Locate the cell with the specified text and output its (x, y) center coordinate. 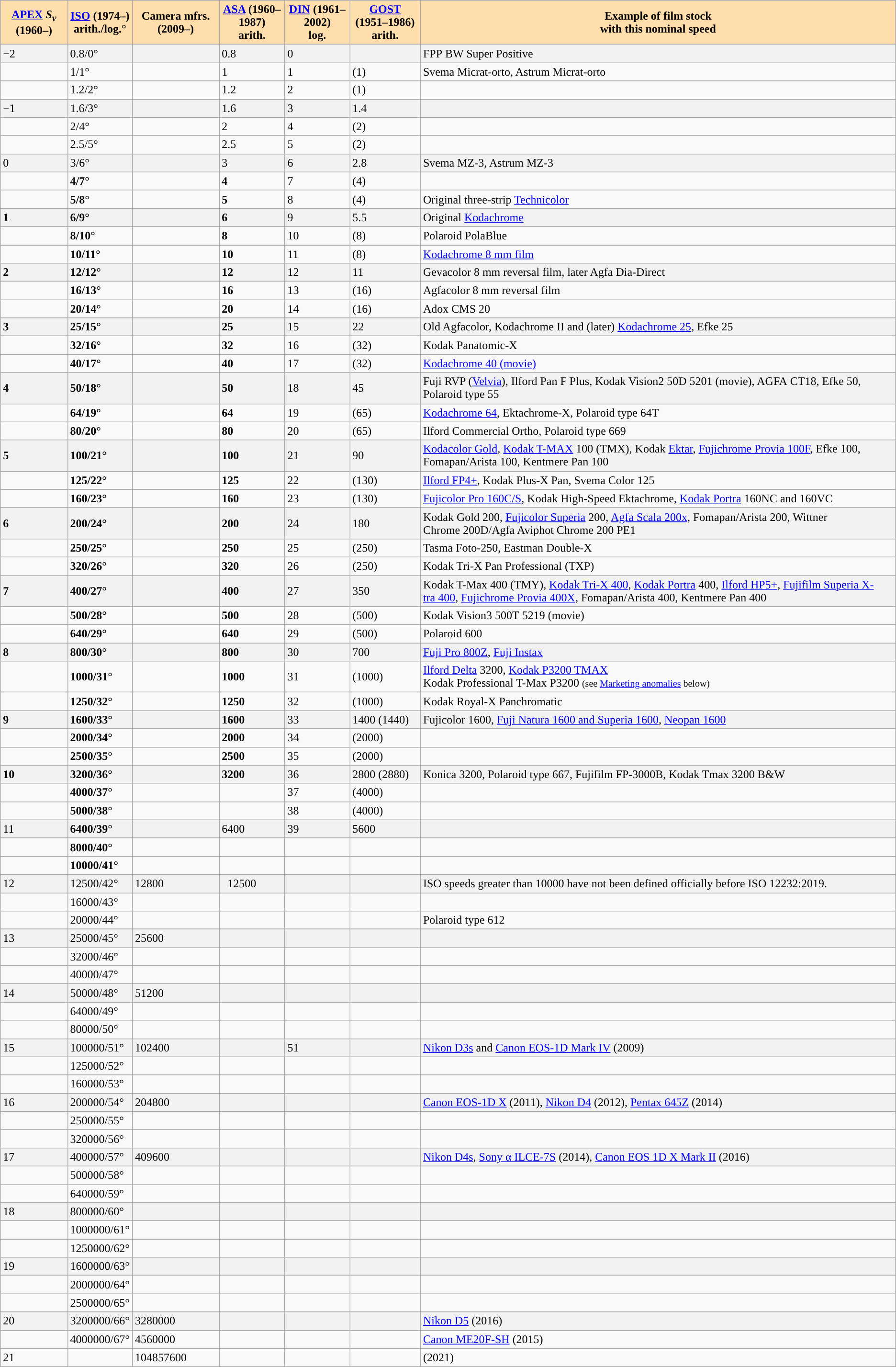
200/24° (100, 523)
100000/51° (100, 1048)
8/10° (100, 236)
25000/45° (100, 938)
250 (252, 548)
Ilford FP4+, Kodak Plus-X Pan, Svema Color 125 (658, 480)
320/26° (100, 566)
3200000/66° (100, 1321)
20000/44° (100, 920)
1.2 (252, 90)
Original Kodachrome (658, 217)
320000/56° (100, 1139)
Svema MZ-3, Astrum MZ-3 (658, 163)
5.5 (385, 217)
160/23° (100, 498)
180 (385, 523)
Ilford Commercial Ortho, Polaroid type 669 (658, 431)
10000/41° (100, 865)
29 (317, 634)
125/22° (100, 480)
36 (317, 774)
30 (317, 652)
80 (252, 431)
64 (252, 413)
Adox CMS 20 (658, 309)
409600 (175, 1157)
40/17° (100, 363)
2000 (252, 738)
2.5/5° (100, 145)
Nikon D3s and Canon EOS-1D Mark IV (2009) (658, 1048)
28 (317, 616)
640 (252, 634)
1.4 (385, 108)
3200/36° (100, 774)
38 (317, 811)
ISO (1974–)arith./log.° (100, 23)
33 (317, 720)
200 (252, 523)
31 (317, 677)
4560000 (175, 1339)
640/29° (100, 634)
Fujicolor 1600, Fuji Natura 1600 and Superia 1600, Neopan 1600 (658, 720)
Canon ME20F-SH (2015) (658, 1339)
1250000/62° (100, 1248)
40 (252, 363)
80000/50° (100, 1029)
320 (252, 566)
700 (385, 652)
640000/59° (100, 1194)
3200 (252, 774)
400000/57° (100, 1157)
Nikon D5 (2016) (658, 1321)
20/14° (100, 309)
500000/58° (100, 1175)
Example of film stockwith this nominal speed (658, 23)
2800 (2880) (385, 774)
Nikon D4s, Sony α ILCE-7S (2014), Canon EOS 1D X Mark II (2016) (658, 1157)
0.8/0° (100, 54)
Kodachrome 40 (movie) (658, 363)
40000/47° (100, 975)
8000/40° (100, 847)
−1 (34, 108)
Agfacolor 8 mm reversal film (658, 291)
24 (317, 523)
APEX Sv (1960–) (34, 23)
Fujicolor Pro 160C/S, Kodak High-Speed Ektachrome, Kodak Portra 160NC and 160VC (658, 498)
2000000/64° (100, 1285)
Kodacolor Gold, Kodak T-MAX 100 (TMX), Kodak Ektar, Fujichrome Provia 100F, Efke 100, Fomapan/Arista 100, Kentmere Pan 100 (658, 456)
1.2/2° (100, 90)
1400 (1440) (385, 720)
1600 (252, 720)
50000/48° (100, 993)
25600 (175, 938)
5000/38° (100, 811)
250000/55° (100, 1120)
32/16° (100, 345)
4/7° (100, 181)
Old Agfacolor, Kodachrome II and (later) Kodachrome 25, Efke 25 (658, 327)
Kodak Gold 200, Fujicolor Superia 200, Agfa Scala 200x, Fomapan/Arista 200, Wittner Chrome 200D/Agfa Aviphot Chrome 200 PE1 (658, 523)
50/18° (100, 388)
GOST (1951–1986)arith. (385, 23)
100/21° (100, 456)
160 (252, 498)
Gevacolor 8 mm reversal film, later Agfa Dia-Direct (658, 272)
Kodak Royal-X Panchromatic (658, 701)
Camera mfrs. (2009–) (175, 23)
160000/53° (100, 1084)
51200 (175, 993)
Fuji Pro 800Z, Fuji Instax (658, 652)
6400/39° (100, 829)
Kodak Vision3 500T 5219 (movie) (658, 616)
800 (252, 652)
125000/52° (100, 1066)
Polaroid 600 (658, 634)
32000/46° (100, 957)
2.8 (385, 163)
27 (317, 591)
2000/34° (100, 738)
12800 (175, 883)
500 (252, 616)
0.8 (252, 54)
Konica 3200, Polaroid type 667, Fujifilm FP-3000B, Kodak Tmax 3200 B&W (658, 774)
Kodak Tri-X Pan Professional (TXP) (658, 566)
1.6/3° (100, 108)
3280000 (175, 1321)
Svema Micrat-orto, Astrum Micrat-orto (658, 72)
1600000/63° (100, 1266)
2/4° (100, 126)
400/27° (100, 591)
1250/32° (100, 701)
400 (252, 591)
104857600 (175, 1357)
Polaroid PolaBlue (658, 236)
ASA (1960–1987)arith. (252, 23)
Kodachrome 8 mm film (658, 254)
80/20° (100, 431)
12/12° (100, 272)
800/30° (100, 652)
2500000/65° (100, 1303)
2.5 (252, 145)
DIN (1961–2002)log. (317, 23)
2500/35° (100, 756)
Kodak Panatomic-X (658, 345)
800000/60° (100, 1212)
25/15° (100, 327)
(2021) (658, 1357)
Polaroid type 612 (658, 920)
39 (317, 829)
ISO speeds greater than 10000 have not been defined officially before ISO 12232:2019. (658, 883)
1600/33° (100, 720)
1000000/61° (100, 1230)
4000000/67° (100, 1339)
10/11° (100, 254)
204800 (175, 1102)
125 (252, 480)
Tasma Foto-250, Eastman Double-X (658, 548)
2500 (252, 756)
51 (317, 1048)
5/8° (100, 199)
1000/31° (100, 677)
Canon EOS-1D X (2011), Nikon D4 (2012), Pentax 645Z (2014) (658, 1102)
12500 (252, 883)
16000/43° (100, 902)
4000/37° (100, 792)
6400 (252, 829)
−2 (34, 54)
1000 (252, 677)
1.6 (252, 108)
500/28° (100, 616)
FPP BW Super Positive (658, 54)
Original three-strip Technicolor (658, 199)
64000/49° (100, 1011)
350 (385, 591)
200000/54° (100, 1102)
5600 (385, 829)
12500/42° (100, 883)
37 (317, 792)
16/13° (100, 291)
Ilford Delta 3200, Kodak P3200 TMAXKodak Professional T-Max P3200 (see Marketing anomalies below) (658, 677)
26 (317, 566)
90 (385, 456)
50 (252, 388)
45 (385, 388)
35 (317, 756)
1/1° (100, 72)
1250 (252, 701)
6/9° (100, 217)
102400 (175, 1048)
3/6° (100, 163)
250/25° (100, 548)
34 (317, 738)
23 (317, 498)
100 (252, 456)
Fuji RVP (Velvia), Ilford Pan F Plus, Kodak Vision2 50D 5201 (movie), AGFA CT18, Efke 50, Polaroid type 55 (658, 388)
Kodachrome 64, Ektachrome-X, Polaroid type 64T (658, 413)
64/19° (100, 413)
